From the cell containing the given text, extract its center point as (x, y) coordinate. 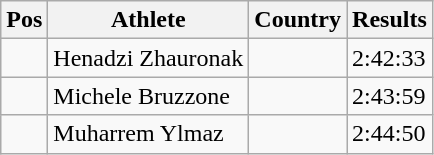
Pos (24, 20)
2:42:33 (390, 58)
Muharrem Ylmaz (148, 134)
2:43:59 (390, 96)
2:44:50 (390, 134)
Henadzi Zhauronak (148, 58)
Results (390, 20)
Michele Bruzzone (148, 96)
Athlete (148, 20)
Country (298, 20)
